Extract the [x, y] coordinate from the center of the cell holding the provided text.  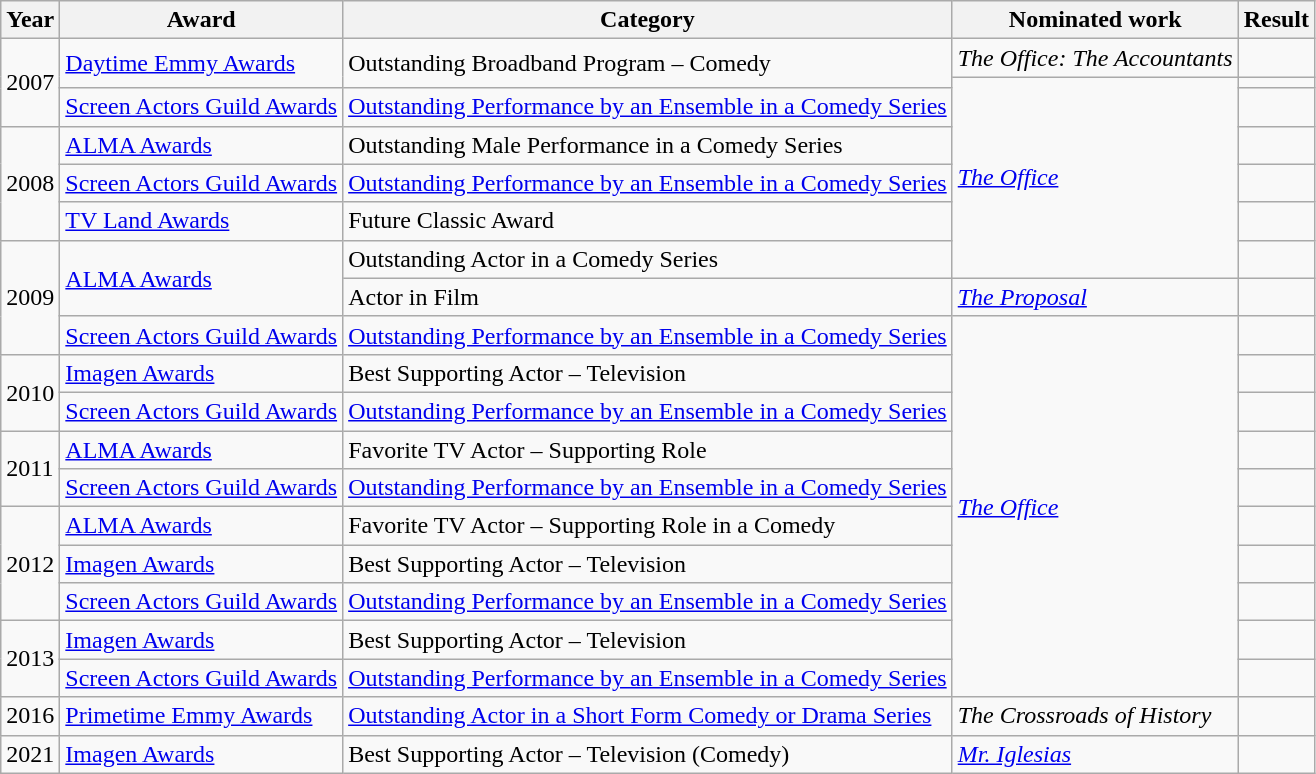
The Office: The Accountants [1095, 58]
2021 [30, 754]
Nominated work [1095, 20]
Mr. Iglesias [1095, 754]
2007 [30, 82]
Future Classic Award [648, 221]
Actor in Film [648, 297]
Best Supporting Actor – Television (Comedy) [648, 754]
Award [202, 20]
2008 [30, 183]
Year [30, 20]
Category [648, 20]
Primetime Emmy Awards [202, 716]
The Crossroads of History [1095, 716]
2011 [30, 468]
2016 [30, 716]
2009 [30, 297]
TV Land Awards [202, 221]
Favorite TV Actor – Supporting Role in a Comedy [648, 526]
2012 [30, 564]
Outstanding Broadband Program – Comedy [648, 64]
Result [1276, 20]
Favorite TV Actor – Supporting Role [648, 449]
Outstanding Actor in a Comedy Series [648, 259]
Outstanding Actor in a Short Form Comedy or Drama Series [648, 716]
Daytime Emmy Awards [202, 64]
The Proposal [1095, 297]
2010 [30, 392]
2013 [30, 659]
Outstanding Male Performance in a Comedy Series [648, 145]
